Capture the cell that displays the provided text and extract its [X, Y] central coordinate. 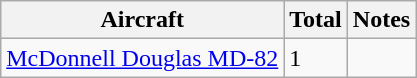
1 [316, 58]
Notes [381, 20]
Aircraft [142, 20]
Total [316, 20]
McDonnell Douglas MD-82 [142, 58]
